Determine the (X, Y) coordinate at the center of the cell enclosing the given text.  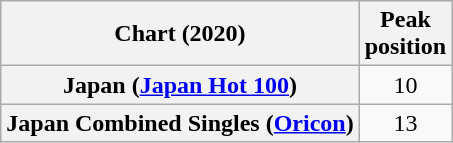
Japan (Japan Hot 100) (180, 85)
Chart (2020) (180, 34)
13 (405, 123)
Peakposition (405, 34)
10 (405, 85)
Japan Combined Singles (Oricon) (180, 123)
